Output the [x, y] coordinate of the center of the cell containing the given text.  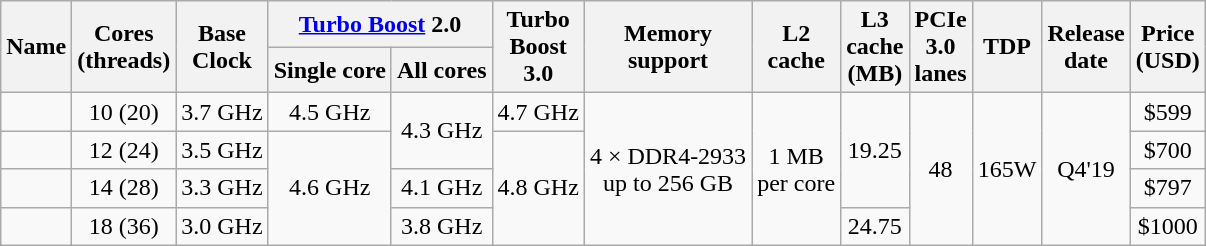
4.6 GHz [330, 188]
$1000 [1168, 226]
3.3 GHz [222, 188]
4.8 GHz [538, 188]
165W [1007, 169]
$797 [1168, 188]
Price(USD) [1168, 47]
19.25 [875, 150]
48 [940, 169]
4.1 GHz [442, 188]
Cores(threads) [124, 47]
12 (24) [124, 150]
Name [36, 47]
TurboBoost3.0 [538, 47]
Memorysupport [668, 47]
Releasedate [1086, 47]
Q4'19 [1086, 169]
$700 [1168, 150]
All cores [442, 70]
14 (28) [124, 188]
3.0 GHz [222, 226]
PCIe3.0lanes [940, 47]
$599 [1168, 112]
Single core [330, 70]
4.7 GHz [538, 112]
3.5 GHz [222, 150]
24.75 [875, 226]
4 × DDR4-2933up to 256 GB [668, 169]
18 (36) [124, 226]
10 (20) [124, 112]
L2cache [796, 47]
4.3 GHz [442, 131]
4.5 GHz [330, 112]
3.8 GHz [442, 226]
TDP [1007, 47]
1 MBper core [796, 169]
Turbo Boost 2.0 [380, 24]
L3cache(MB) [875, 47]
BaseClock [222, 47]
3.7 GHz [222, 112]
